Output the [X, Y] coordinate of the center of the cell containing the given text.  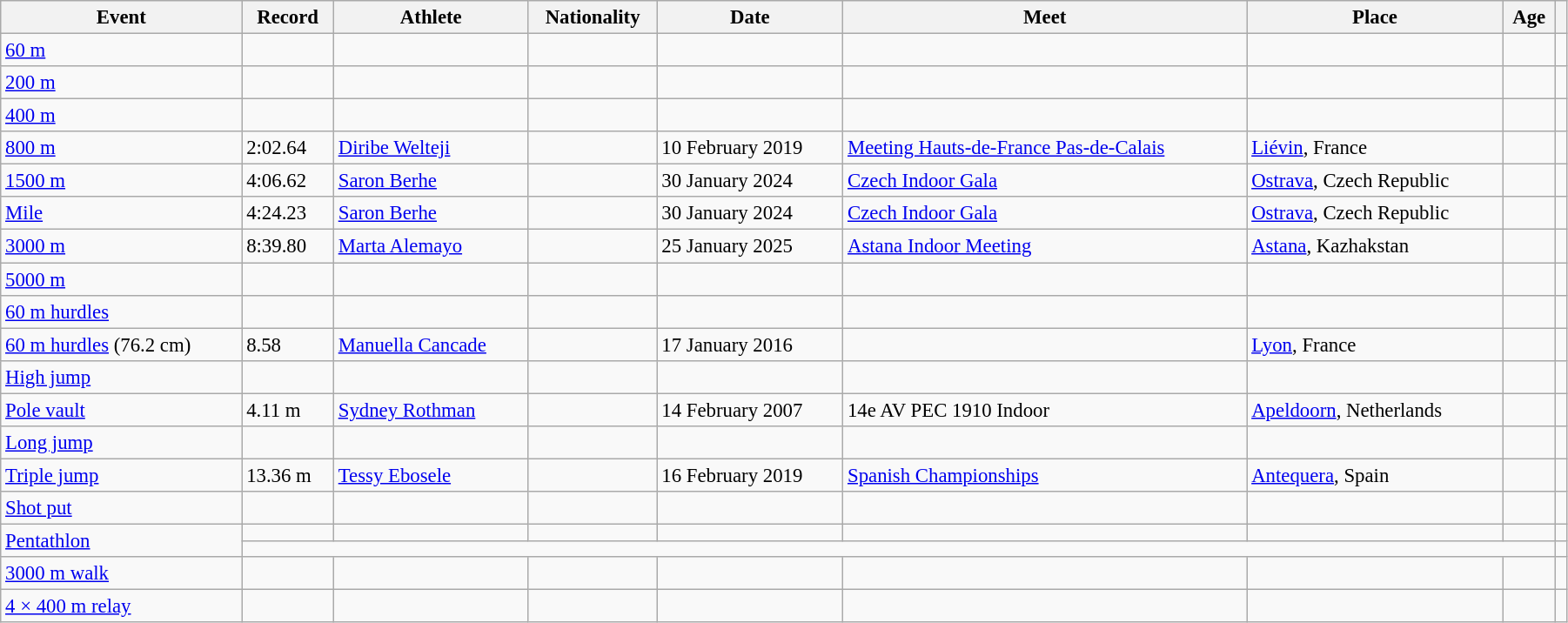
3000 m walk [122, 573]
Meeting Hauts-de-France Pas-de-Calais [1045, 148]
13.36 m [288, 475]
400 m [122, 116]
Date [750, 17]
Antequera, Spain [1375, 475]
8.58 [288, 345]
Mile [122, 213]
Long jump [122, 443]
Sydney Rothman [431, 410]
60 m hurdles (76.2 cm) [122, 345]
Event [122, 17]
4.11 m [288, 410]
5000 m [122, 279]
3000 m [122, 246]
60 m [122, 50]
4:24.23 [288, 213]
Meet [1045, 17]
60 m hurdles [122, 311]
25 January 2025 [750, 246]
Liévin, France [1375, 148]
4:06.62 [288, 181]
Triple jump [122, 475]
Record [288, 17]
200 m [122, 83]
High jump [122, 377]
Lyon, France [1375, 345]
Athlete [431, 17]
14e AV PEC 1910 Indoor [1045, 410]
Marta Alemayo [431, 246]
Tessy Ebosele [431, 475]
16 February 2019 [750, 475]
800 m [122, 148]
2:02.64 [288, 148]
10 February 2019 [750, 148]
Place [1375, 17]
Pole vault [122, 410]
14 February 2007 [750, 410]
Apeldoorn, Netherlands [1375, 410]
Shot put [122, 508]
8:39.80 [288, 246]
1500 m [122, 181]
Pentathlon [122, 540]
Diribe Welteji [431, 148]
Nationality [593, 17]
Astana Indoor Meeting [1045, 246]
Manuella Cancade [431, 345]
Age [1529, 17]
17 January 2016 [750, 345]
Astana, Kazhakstan [1375, 246]
Spanish Championships [1045, 475]
4 × 400 m relay [122, 606]
